Identify which cell holds the provided text, then report its (X, Y) central coordinate. 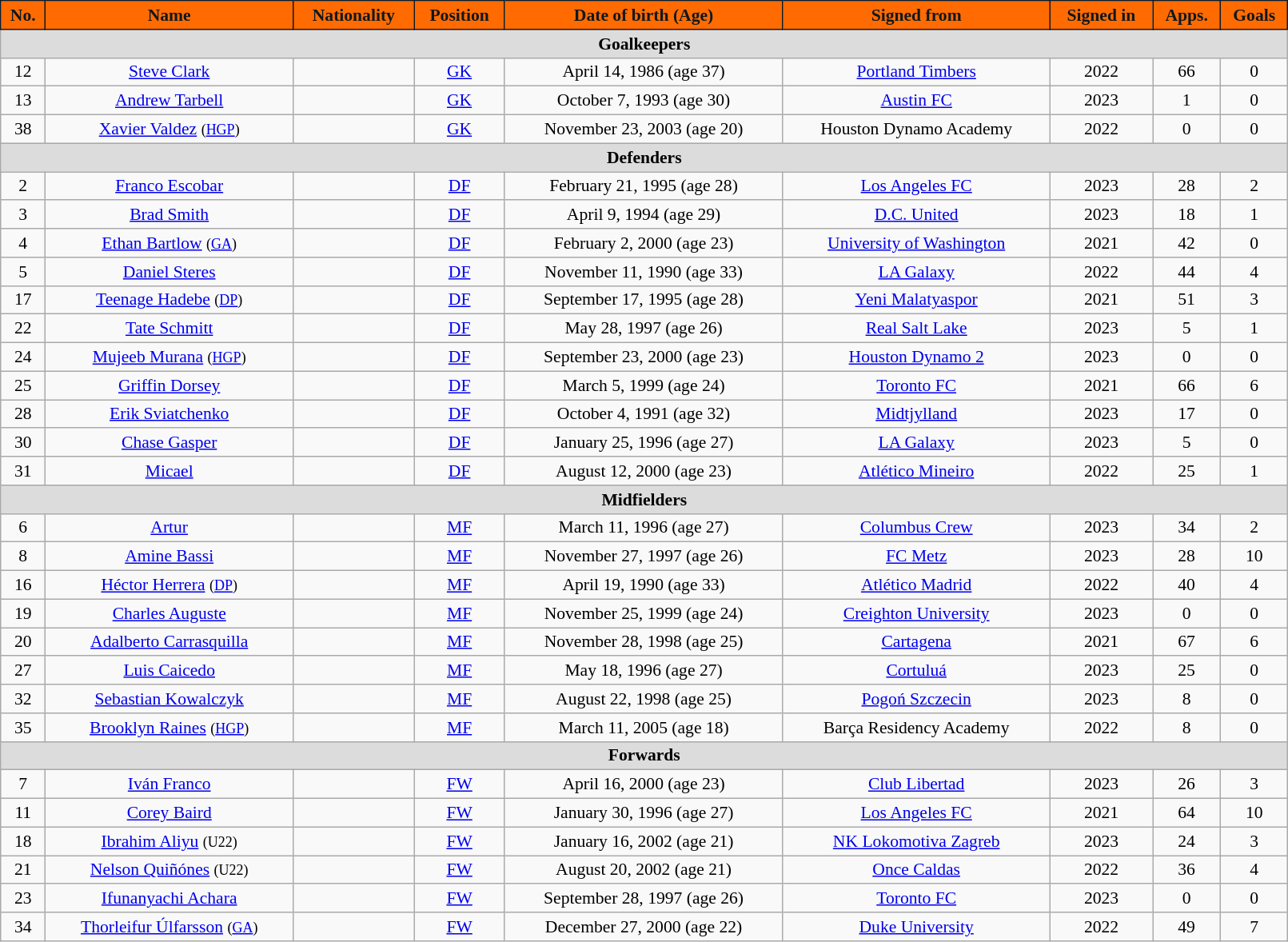
Pogoń Szczecin (916, 699)
NK Lokomotiva Zagreb (916, 841)
Daniel Steres (169, 272)
April 19, 1990 (age 33) (644, 585)
November 28, 1998 (age 25) (644, 642)
Brooklyn Raines (HGP) (169, 728)
12 (23, 72)
Artur (169, 528)
23 (23, 899)
42 (1186, 243)
Mujeeb Murana (HGP) (169, 357)
Nelson Quiñónes (U22) (169, 870)
November 27, 1997 (age 26) (644, 557)
October 4, 1991 (age 32) (644, 414)
Apps. (1186, 15)
Club Libertad (916, 784)
No. (23, 15)
35 (23, 728)
March 11, 2005 (age 18) (644, 728)
Date of birth (Age) (644, 15)
November 11, 1990 (age 33) (644, 272)
38 (23, 130)
April 16, 2000 (age 23) (644, 784)
September 23, 2000 (age 23) (644, 357)
Yeni Malatyaspor (916, 300)
40 (1186, 585)
Duke University (916, 927)
Columbus Crew (916, 528)
September 28, 1997 (age 26) (644, 899)
University of Washington (916, 243)
Amine Bassi (169, 557)
13 (23, 101)
Real Salt Lake (916, 329)
Héctor Herrera (DP) (169, 585)
February 21, 1995 (age 28) (644, 186)
FC Metz (916, 557)
January 30, 1996 (age 27) (644, 813)
D.C. United (916, 215)
Atlético Mineiro (916, 471)
Signed from (916, 15)
Erik Sviatchenko (169, 414)
Cortuluá (916, 671)
December 27, 2000 (age 22) (644, 927)
May 28, 1997 (age 26) (644, 329)
44 (1186, 272)
Nationality (354, 15)
Portland Timbers (916, 72)
16 (23, 585)
Iván Franco (169, 784)
Goals (1254, 15)
Barça Residency Academy (916, 728)
Forwards (644, 756)
January 25, 1996 (age 27) (644, 443)
Brad Smith (169, 215)
36 (1186, 870)
Defenders (644, 158)
Once Caldas (916, 870)
Micael (169, 471)
49 (1186, 927)
March 5, 1999 (age 24) (644, 385)
November 23, 2003 (age 20) (644, 130)
Tate Schmitt (169, 329)
Position (459, 15)
67 (1186, 642)
May 18, 1996 (age 27) (644, 671)
11 (23, 813)
Sebastian Kowalczyk (169, 699)
Houston Dynamo Academy (916, 130)
32 (23, 699)
September 17, 1995 (age 28) (644, 300)
April 9, 1994 (age 29) (644, 215)
Creighton University (916, 613)
Charles Auguste (169, 613)
27 (23, 671)
Teenage Hadebe (DP) (169, 300)
Austin FC (916, 101)
Ifunanyachi Achara (169, 899)
Signed in (1101, 15)
22 (23, 329)
51 (1186, 300)
Name (169, 15)
March 11, 1996 (age 27) (644, 528)
Chase Gasper (169, 443)
19 (23, 613)
Houston Dynamo 2 (916, 357)
Franco Escobar (169, 186)
20 (23, 642)
Ethan Bartlow (GA) (169, 243)
Thorleifur Úlfarsson (GA) (169, 927)
Steve Clark (169, 72)
Ibrahim Aliyu (U22) (169, 841)
26 (1186, 784)
August 22, 1998 (age 25) (644, 699)
Atlético Madrid (916, 585)
February 2, 2000 (age 23) (644, 243)
April 14, 1986 (age 37) (644, 72)
Xavier Valdez (HGP) (169, 130)
January 16, 2002 (age 21) (644, 841)
Griffin Dorsey (169, 385)
November 25, 1999 (age 24) (644, 613)
Luis Caicedo (169, 671)
Adalberto Carrasquilla (169, 642)
Midfielders (644, 500)
Cartagena (916, 642)
64 (1186, 813)
21 (23, 870)
Goalkeepers (644, 44)
31 (23, 471)
Andrew Tarbell (169, 101)
August 20, 2002 (age 21) (644, 870)
Midtjylland (916, 414)
October 7, 1993 (age 30) (644, 101)
Corey Baird (169, 813)
30 (23, 443)
August 12, 2000 (age 23) (644, 471)
